Detect which cell encompasses the target text, then output its (x, y) center coordinate. 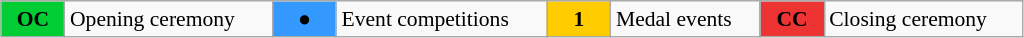
Medal events (686, 19)
CC (792, 19)
1 (579, 19)
Event competitions (441, 19)
Closing ceremony (924, 19)
OC (33, 19)
● (304, 19)
Opening ceremony (168, 19)
